Return the (X, Y) coordinate for the center point of the cell that contains the specified text.  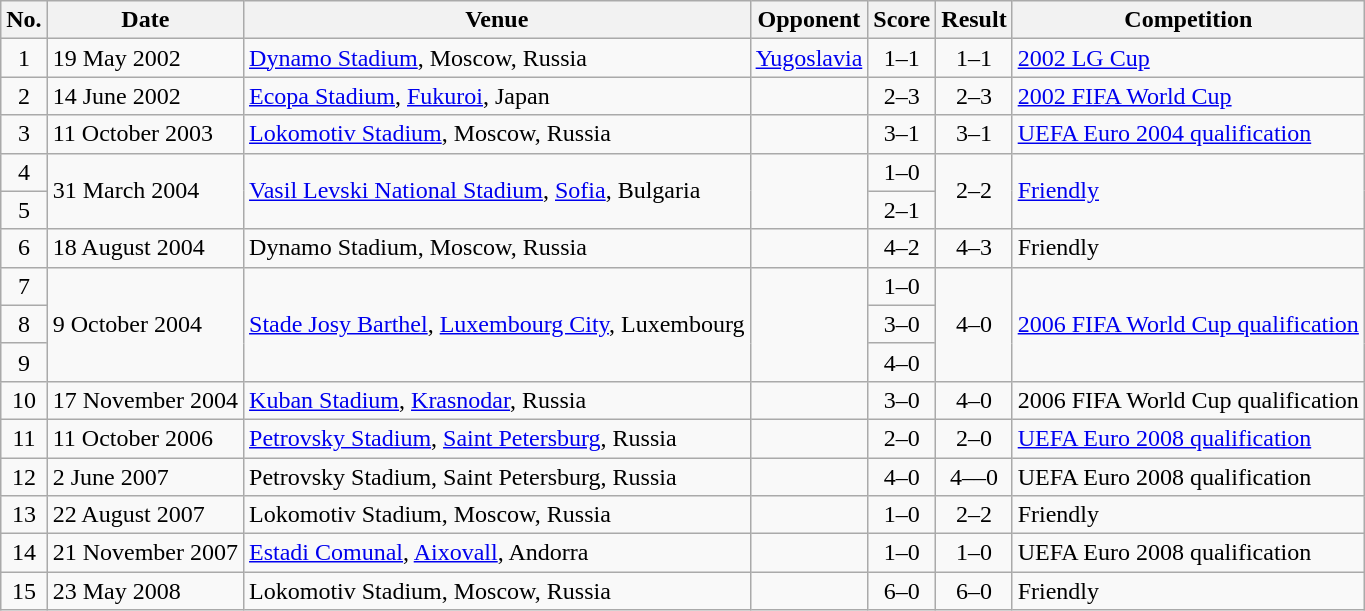
7 (24, 286)
3 (24, 134)
Venue (498, 20)
23 May 2008 (145, 591)
2002 LG Cup (1188, 58)
4 (24, 172)
Result (974, 20)
13 (24, 515)
4–3 (974, 248)
Score (902, 20)
15 (24, 591)
UEFA Euro 2004 qualification (1188, 134)
2 (24, 96)
Yugoslavia (809, 58)
31 March 2004 (145, 191)
14 (24, 553)
Estadi Comunal, Aixovall, Andorra (498, 553)
21 November 2007 (145, 553)
8 (24, 324)
Date (145, 20)
Opponent (809, 20)
4–2 (902, 248)
No. (24, 20)
Kuban Stadium, Krasnodar, Russia (498, 400)
12 (24, 477)
19 May 2002 (145, 58)
11 (24, 438)
2–1 (902, 210)
1 (24, 58)
2002 FIFA World Cup (1188, 96)
14 June 2002 (145, 96)
Ecopa Stadium, Fukuroi, Japan (498, 96)
4––0 (974, 477)
5 (24, 210)
9 (24, 362)
Competition (1188, 20)
18 August 2004 (145, 248)
11 October 2006 (145, 438)
22 August 2007 (145, 515)
Vasil Levski National Stadium, Sofia, Bulgaria (498, 191)
6 (24, 248)
9 October 2004 (145, 324)
Stade Josy Barthel, Luxembourg City, Luxembourg (498, 324)
17 November 2004 (145, 400)
2 June 2007 (145, 477)
11 October 2003 (145, 134)
10 (24, 400)
